For the text-containing cell, return its midpoint in [x, y] coordinate format. 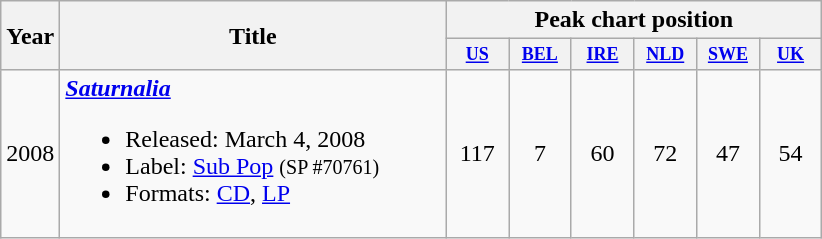
US [478, 54]
IRE [602, 54]
UK [790, 54]
54 [790, 154]
NLD [666, 54]
47 [728, 154]
BEL [540, 54]
Year [30, 36]
Title [253, 36]
72 [666, 154]
Peak chart position [634, 20]
SWE [728, 54]
7 [540, 154]
60 [602, 154]
117 [478, 154]
SaturnaliaReleased: March 4, 2008Label: Sub Pop (SP #70761)Formats: CD, LP [253, 154]
2008 [30, 154]
